Extract the [x, y] coordinate from the center of the cell holding the provided text.  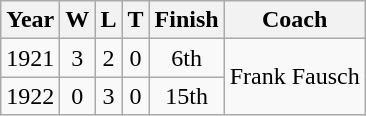
1922 [30, 96]
Year [30, 20]
Frank Fausch [294, 77]
Coach [294, 20]
L [108, 20]
2 [108, 58]
T [136, 20]
W [78, 20]
Finish [186, 20]
15th [186, 96]
1921 [30, 58]
6th [186, 58]
